Search for the cell housing the specified text and yield its [x, y] center coordinate. 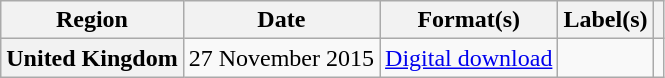
Digital download [469, 58]
United Kingdom [92, 58]
Date [281, 20]
27 November 2015 [281, 58]
Format(s) [469, 20]
Region [92, 20]
Label(s) [606, 20]
